Identify which cell holds the provided text, then report its (x, y) central coordinate. 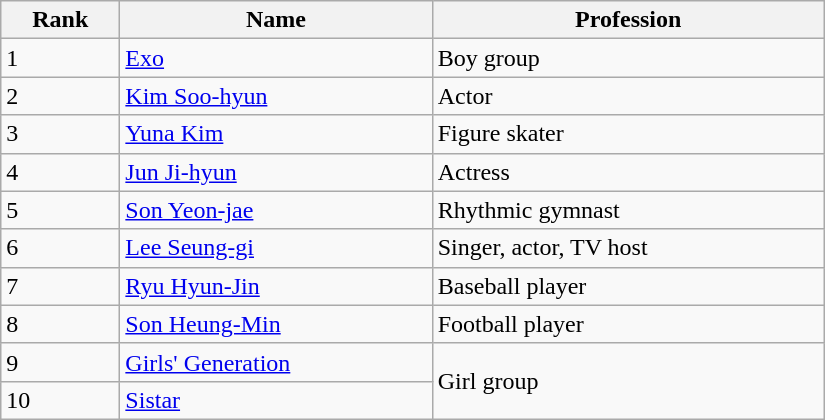
4 (60, 172)
2 (60, 96)
Profession (628, 20)
9 (60, 362)
Singer, actor, TV host (628, 248)
Boy group (628, 58)
Rhythmic gymnast (628, 210)
Son Heung-Min (276, 324)
8 (60, 324)
Actress (628, 172)
6 (60, 248)
Rank (60, 20)
Name (276, 20)
Football player (628, 324)
Yuna Kim (276, 134)
5 (60, 210)
Son Yeon-jae (276, 210)
Jun Ji-hyun (276, 172)
1 (60, 58)
Actor (628, 96)
Girl group (628, 381)
Baseball player (628, 286)
Kim Soo-hyun (276, 96)
Ryu Hyun-Jin (276, 286)
Exo (276, 58)
7 (60, 286)
Girls' Generation (276, 362)
3 (60, 134)
Lee Seung-gi (276, 248)
Sistar (276, 400)
10 (60, 400)
Figure skater (628, 134)
